Pinpoint the cell where the given text exists, returning its (x, y) midpoint coordinate. 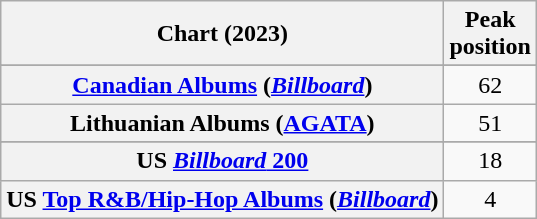
62 (490, 85)
18 (490, 161)
US Billboard 200 (222, 161)
Canadian Albums (Billboard) (222, 85)
Lithuanian Albums (AGATA) (222, 123)
US Top R&B/Hip-Hop Albums (Billboard) (222, 199)
51 (490, 123)
4 (490, 199)
Peakposition (490, 34)
Chart (2023) (222, 34)
